Provide the (x, y) coordinate of the cell's center where the given text is located.  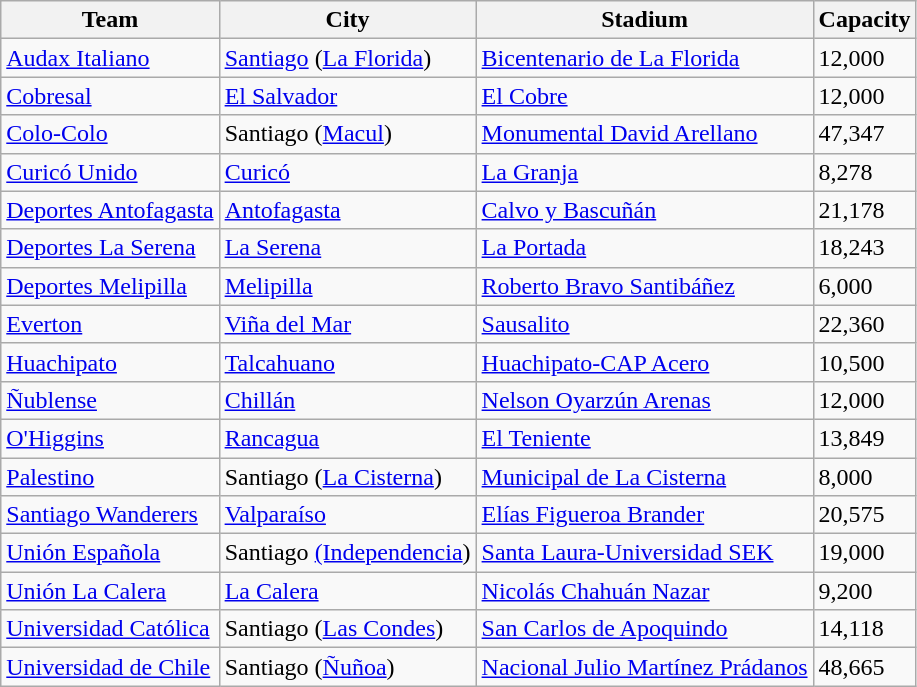
Audax Italiano (110, 58)
Unión Española (110, 553)
6,000 (864, 286)
Colo-Colo (110, 134)
O'Higgins (110, 438)
La Serena (348, 248)
Nelson Oyarzún Arenas (644, 400)
9,200 (864, 591)
Municipal de La Cisterna (644, 477)
Monumental David Arellano (644, 134)
Santiago (Macul) (348, 134)
19,000 (864, 553)
Stadium (644, 20)
Capacity (864, 20)
Bicentenario de La Florida (644, 58)
Calvo y Bascuñán (644, 210)
Palestino (110, 477)
Santiago (La Cisterna) (348, 477)
Curicó (348, 172)
Nicolás Chahuán Nazar (644, 591)
Viña del Mar (348, 324)
Sausalito (644, 324)
Valparaíso (348, 515)
El Cobre (644, 96)
Santiago (Independencia) (348, 553)
Chillán (348, 400)
Roberto Bravo Santibáñez (644, 286)
Santiago Wanderers (110, 515)
Unión La Calera (110, 591)
El Salvador (348, 96)
Nacional Julio Martínez Prádanos (644, 667)
18,243 (864, 248)
13,849 (864, 438)
Ñublense (110, 400)
Santiago (La Florida) (348, 58)
Santiago (Ñuñoa) (348, 667)
Talcahuano (348, 362)
20,575 (864, 515)
La Portada (644, 248)
Everton (110, 324)
La Calera (348, 591)
Deportes Antofagasta (110, 210)
21,178 (864, 210)
Deportes Melipilla (110, 286)
Antofagasta (348, 210)
Cobresal (110, 96)
8,278 (864, 172)
10,500 (864, 362)
14,118 (864, 629)
El Teniente (644, 438)
Team (110, 20)
22,360 (864, 324)
Santa Laura-Universidad SEK (644, 553)
48,665 (864, 667)
Elías Figueroa Brander (644, 515)
Huachipato-CAP Acero (644, 362)
Huachipato (110, 362)
8,000 (864, 477)
City (348, 20)
La Granja (644, 172)
Universidad de Chile (110, 667)
Santiago (Las Condes) (348, 629)
Rancagua (348, 438)
Universidad Católica (110, 629)
San Carlos de Apoquindo (644, 629)
47,347 (864, 134)
Curicó Unido (110, 172)
Deportes La Serena (110, 248)
Melipilla (348, 286)
